Find where the given text appears and provide that cell's center as (X, Y) coordinate. 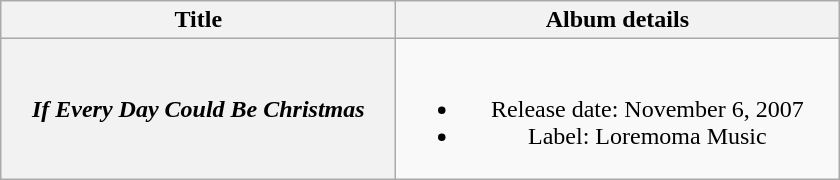
Album details (618, 20)
Title (198, 20)
Release date: November 6, 2007Label: Loremoma Music (618, 109)
If Every Day Could Be Christmas (198, 109)
